Return (X, Y) of the center of cell containing provided text 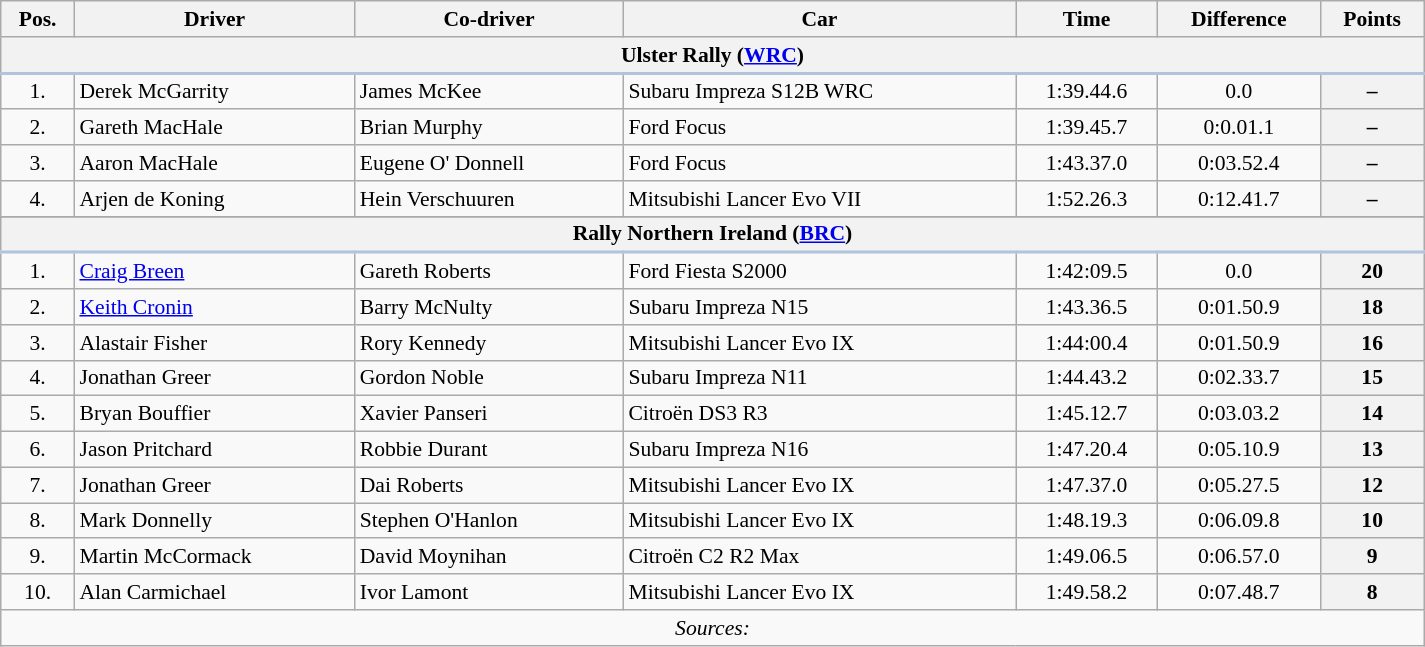
Craig Breen (214, 271)
Stephen O'Hanlon (490, 521)
David Moynihan (490, 557)
Alastair Fisher (214, 343)
Mitsubishi Lancer Evo VII (819, 199)
5. (38, 414)
0:05.10.9 (1239, 450)
Mark Donnelly (214, 521)
1:49.06.5 (1087, 557)
1:48.19.3 (1087, 521)
Ford Fiesta S2000 (819, 271)
Gareth Roberts (490, 271)
16 (1372, 343)
Gordon Noble (490, 378)
Brian Murphy (490, 128)
0:12.41.7 (1239, 199)
20 (1372, 271)
Ivor Lamont (490, 592)
Subaru Impreza N16 (819, 450)
0:03.03.2 (1239, 414)
0:0.01.1 (1239, 128)
Aaron MacHale (214, 163)
Citroën C2 R2 Max (819, 557)
1:43.37.0 (1087, 163)
Bryan Bouffier (214, 414)
9. (38, 557)
Rally Northern Ireland (BRC) (713, 234)
9 (1372, 557)
Martin McCormack (214, 557)
0:07.48.7 (1239, 592)
Alan Carmichael (214, 592)
Barry McNulty (490, 307)
14 (1372, 414)
Subaru Impreza N15 (819, 307)
1:52.26.3 (1087, 199)
Keith Cronin (214, 307)
Dai Roberts (490, 485)
1:47.20.4 (1087, 450)
0:05.27.5 (1239, 485)
Jason Pritchard (214, 450)
Gareth MacHale (214, 128)
Subaru Impreza N11 (819, 378)
Sources: (713, 628)
10. (38, 592)
Driver (214, 19)
Xavier Panseri (490, 414)
6. (38, 450)
0:03.52.4 (1239, 163)
12 (1372, 485)
Ulster Rally (WRC) (713, 55)
Subaru Impreza S12B WRC (819, 91)
1:44:00.4 (1087, 343)
0:06.57.0 (1239, 557)
Rory Kennedy (490, 343)
Arjen de Koning (214, 199)
Citroën DS3 R3 (819, 414)
Points (1372, 19)
Derek McGarrity (214, 91)
1:47.37.0 (1087, 485)
15 (1372, 378)
1:49.58.2 (1087, 592)
1:39.44.6 (1087, 91)
13 (1372, 450)
1:42:09.5 (1087, 271)
Eugene O' Donnell (490, 163)
1:44.43.2 (1087, 378)
Difference (1239, 19)
18 (1372, 307)
Time (1087, 19)
8 (1372, 592)
1:39.45.7 (1087, 128)
0:02.33.7 (1239, 378)
Robbie Durant (490, 450)
Co-driver (490, 19)
8. (38, 521)
1:43.36.5 (1087, 307)
0:06.09.8 (1239, 521)
James McKee (490, 91)
7. (38, 485)
Hein Verschuuren (490, 199)
Car (819, 19)
1:45.12.7 (1087, 414)
Pos. (38, 19)
10 (1372, 521)
